Identify which cell holds the provided text, then report its (x, y) central coordinate. 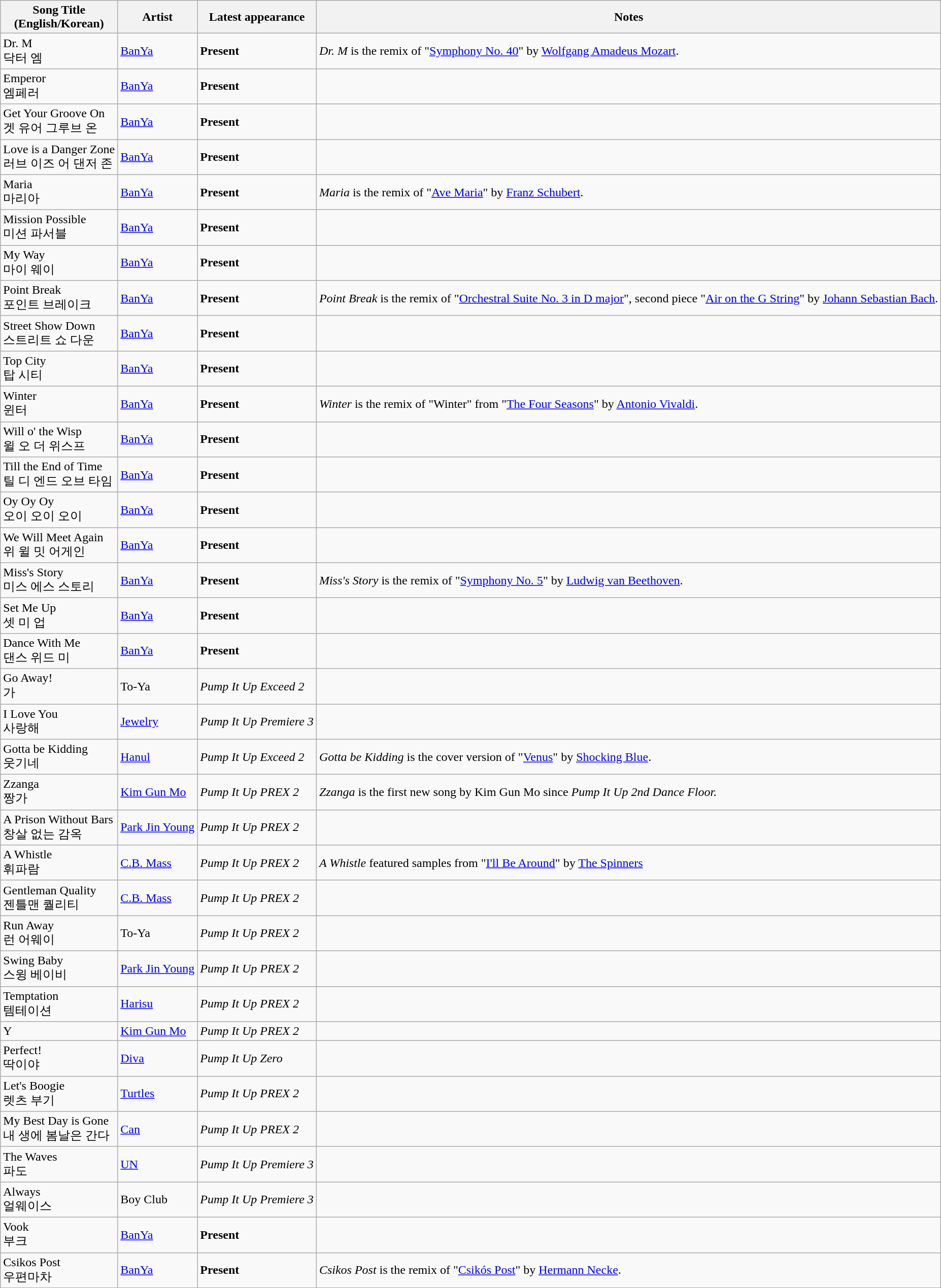
Boy Club (157, 1200)
Run Away런 어웨이 (59, 933)
Maria마리아 (59, 192)
Hanul (157, 757)
Dance With Me댄스 위드 미 (59, 651)
Miss's Story미스 에스 스토리 (59, 580)
Go Away!가 (59, 686)
Oy Oy Oy오이 오이 오이 (59, 510)
Love is a Danger Zone러브 이즈 어 댄저 존 (59, 157)
Diva (157, 1059)
Song Title(English/Korean) (59, 17)
A Prison Without Bars창살 없는 감옥 (59, 827)
Can (157, 1129)
Maria is the remix of "Ave Maria" by Franz Schubert. (628, 192)
Point Break is the remix of "Orchestral Suite No. 3 in D major", second piece "Air on the G String" by Johann Sebastian Bach. (628, 298)
Artist (157, 17)
My Best Day is Gone내 생에 봄날은 간다 (59, 1129)
Dr. M is the remix of "Symphony No. 40" by Wolfgang Amadeus Mozart. (628, 51)
Pump It Up Zero (257, 1059)
Gotta be Kidding is the cover version of "Venus" by Shocking Blue. (628, 757)
Swing Baby스윙 베이비 (59, 968)
My Way마이 웨이 (59, 263)
Gentleman Quality젠틀맨 퀄리티 (59, 898)
Till the End of Time틸 디 엔드 오브 타임 (59, 475)
Winter is the remix of "Winter" from "The Four Seasons" by Antonio Vivaldi. (628, 404)
Vook부크 (59, 1235)
Top City탑 시티 (59, 369)
Latest appearance (257, 17)
Csikos Post우편마차 (59, 1270)
Will o' the Wisp윌 오 더 위스프 (59, 439)
Always얼웨이스 (59, 1200)
I Love You사랑해 (59, 722)
Y (59, 1031)
Zzanga is the first new song by Kim Gun Mo since Pump It Up 2nd Dance Floor. (628, 792)
Gotta be Kidding웃기네 (59, 757)
Mission Possible미션 파서블 (59, 228)
UN (157, 1164)
We Will Meet Again위 윌 밋 어게인 (59, 545)
Get Your Groove On겟 유어 그루브 온 (59, 122)
Emperor엠페러 (59, 86)
Let's Boogie렛츠 부기 (59, 1094)
Turtles (157, 1094)
A Whistle휘파람 (59, 863)
Jewelry (157, 722)
Perfect!딱이야 (59, 1059)
The Waves파도 (59, 1164)
Set Me Up셋 미 업 (59, 616)
Point Break포인트 브레이크 (59, 298)
Street Show Down스트리트 쇼 다운 (59, 333)
Notes (628, 17)
Harisu (157, 1004)
Temptation템테이션 (59, 1004)
Csikos Post is the remix of "Csikós Post" by Hermann Necke. (628, 1270)
Miss's Story is the remix of "Symphony No. 5" by Ludwig van Beethoven. (628, 580)
A Whistle featured samples from "I'll Be Around" by The Spinners (628, 863)
Dr. M닥터 엠 (59, 51)
Zzanga짱가 (59, 792)
Winter윈터 (59, 404)
